Pinpoint the cell where the given text exists, returning its (X, Y) midpoint coordinate. 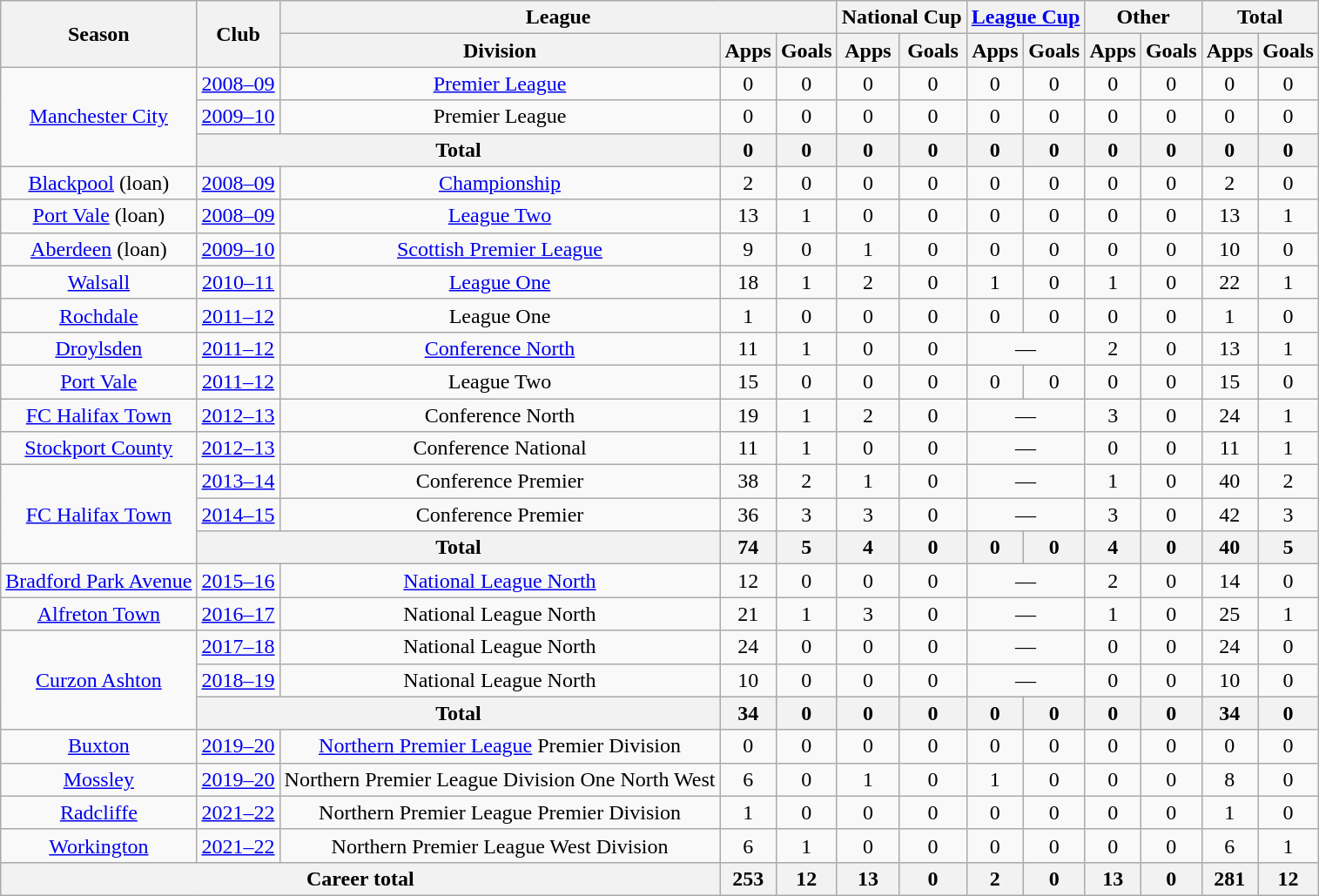
League Cup (1026, 17)
36 (748, 515)
Droylsden (99, 348)
Curzon Ashton (99, 680)
Buxton (99, 746)
253 (748, 879)
281 (1229, 879)
Alfreton Town (99, 614)
Division (500, 51)
Aberdeen (loan) (99, 249)
14 (1229, 581)
9 (748, 249)
18 (748, 282)
Club (239, 34)
2015–16 (239, 581)
Walsall (99, 282)
2010–11 (239, 282)
Port Vale (loan) (99, 216)
2018–19 (239, 680)
2016–17 (239, 614)
2014–15 (239, 515)
Conference National (500, 448)
Mossley (99, 779)
19 (748, 415)
21 (748, 614)
Other (1143, 17)
Northern Premier League Division One North West (500, 779)
Northern Premier League West Division (500, 845)
National Cup (902, 17)
Manchester City (99, 117)
22 (1229, 282)
25 (1229, 614)
8 (1229, 779)
Blackpool (loan) (99, 183)
Season (99, 34)
2013–14 (239, 482)
Workington (99, 845)
Radcliffe (99, 812)
2017–18 (239, 647)
Scottish Premier League (500, 249)
Rochdale (99, 315)
League (558, 17)
Bradford Park Avenue (99, 581)
38 (748, 482)
Championship (500, 183)
Port Vale (99, 381)
42 (1229, 515)
74 (748, 548)
Stockport County (99, 448)
Career total (360, 879)
